Search for the cell housing the specified text and yield its [x, y] center coordinate. 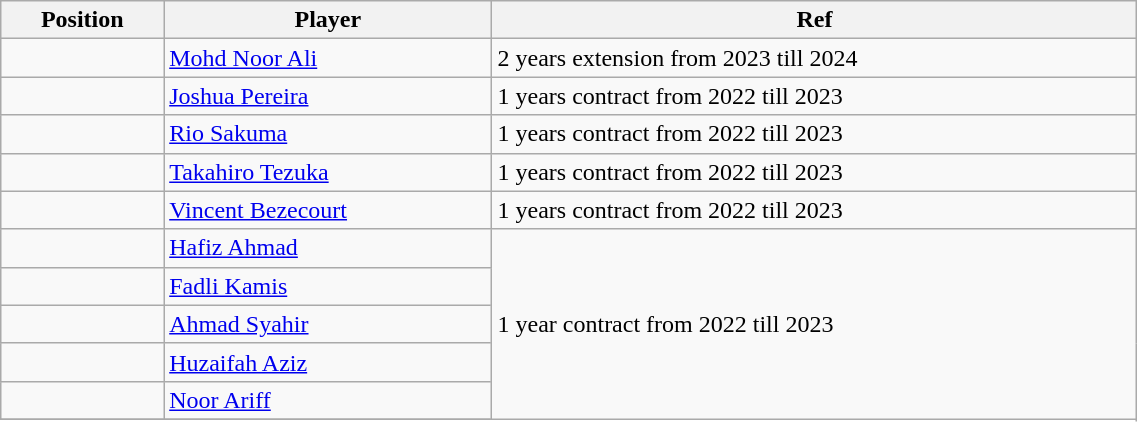
Ahmad Syahir [328, 324]
Position [82, 20]
Rio Sakuma [328, 134]
1 year contract from 2022 till 2023 [814, 324]
Hafiz Ahmad [328, 248]
Joshua Pereira [328, 96]
2 years extension from 2023 till 2024 [814, 58]
Player [328, 20]
Ref [814, 20]
Mohd Noor Ali [328, 58]
Takahiro Tezuka [328, 172]
Fadli Kamis [328, 286]
Vincent Bezecourt [328, 210]
Huzaifah Aziz [328, 362]
Noor Ariff [328, 400]
